Pinpoint the cell where the given text exists, returning its [x, y] midpoint coordinate. 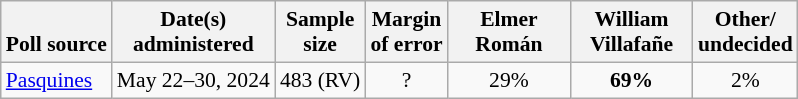
2% [746, 80]
29% [510, 80]
Pasquines [56, 80]
May 22–30, 2024 [194, 80]
Date(s)administered [194, 32]
483 (RV) [320, 80]
WilliamVillafañe [632, 32]
Other/undecided [746, 32]
Samplesize [320, 32]
ElmerRomán [510, 32]
Poll source [56, 32]
69% [632, 80]
? [406, 80]
Marginof error [406, 32]
